Extract the (X, Y) coordinate from the center of the cell holding the provided text.  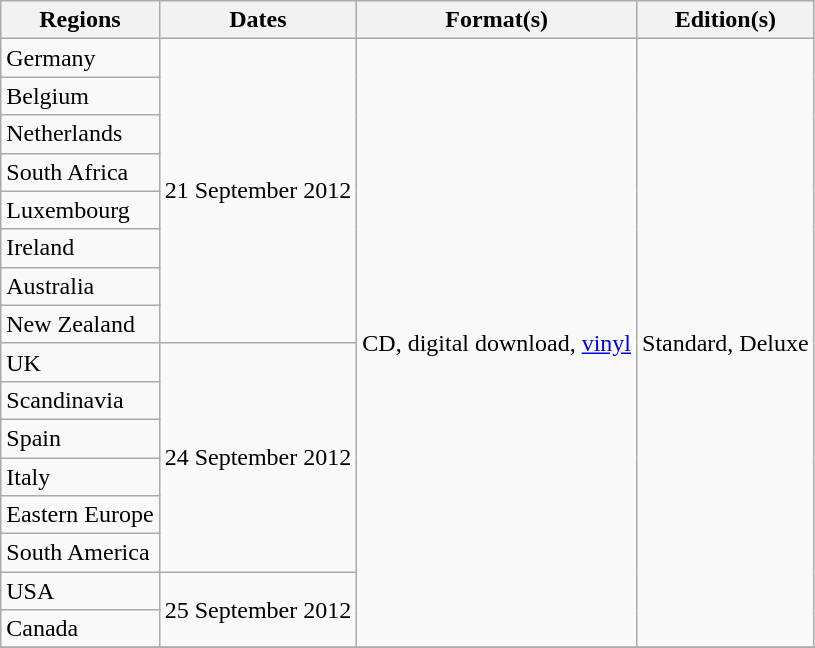
South America (80, 553)
Spain (80, 438)
Regions (80, 20)
Luxembourg (80, 210)
25 September 2012 (258, 610)
24 September 2012 (258, 457)
Eastern Europe (80, 515)
Canada (80, 629)
Edition(s) (726, 20)
Standard, Deluxe (726, 344)
UK (80, 362)
Germany (80, 58)
South Africa (80, 172)
Ireland (80, 248)
Netherlands (80, 134)
CD, digital download, vinyl (497, 344)
21 September 2012 (258, 191)
Italy (80, 477)
Scandinavia (80, 400)
Format(s) (497, 20)
Australia (80, 286)
New Zealand (80, 324)
Belgium (80, 96)
Dates (258, 20)
USA (80, 591)
